Find where the given text appears and provide that cell's center as [X, Y] coordinate. 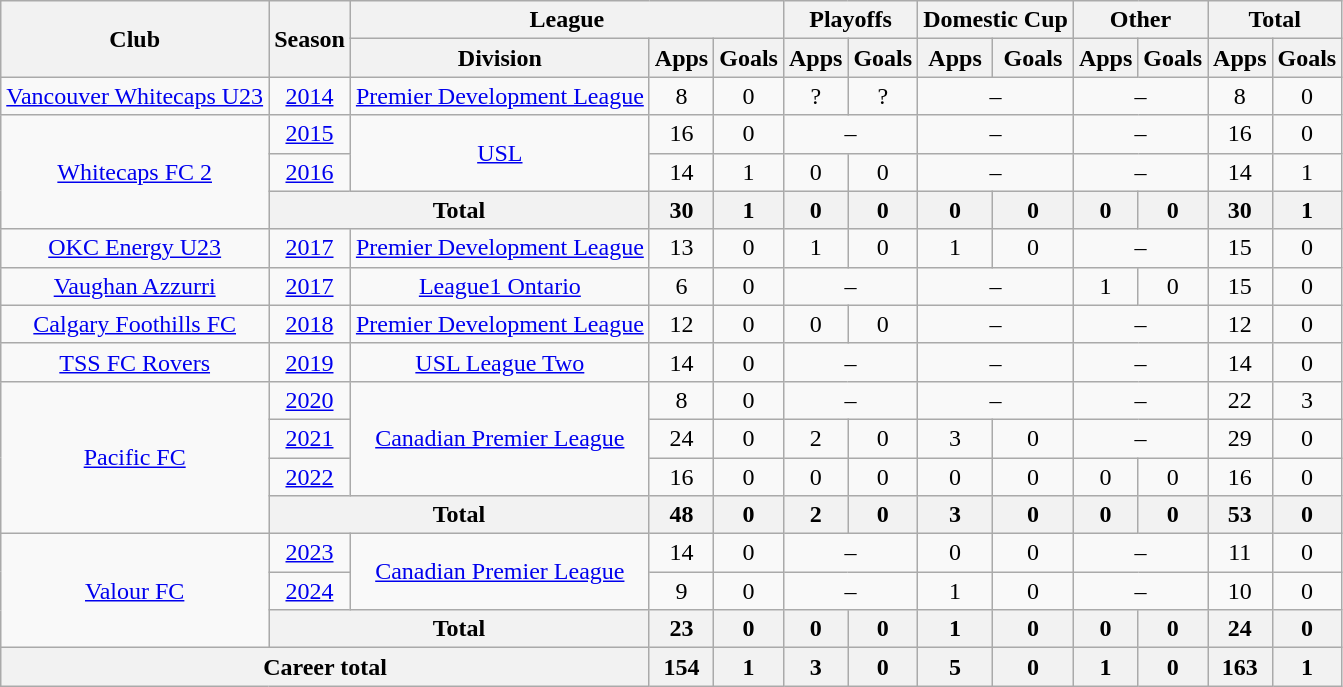
OKC Energy U23 [135, 248]
154 [681, 667]
Season [310, 39]
29 [1240, 438]
2019 [310, 362]
USL League Two [500, 362]
2015 [310, 134]
2014 [310, 96]
10 [1240, 591]
Vaughan Azzurri [135, 286]
6 [681, 286]
2018 [310, 324]
9 [681, 591]
2021 [310, 438]
Domestic Cup [996, 20]
163 [1240, 667]
Other [1140, 20]
23 [681, 629]
2016 [310, 172]
Club [135, 39]
2023 [310, 553]
Vancouver Whitecaps U23 [135, 96]
Calgary Foothills FC [135, 324]
TSS FC Rovers [135, 362]
53 [1240, 515]
11 [1240, 553]
League [566, 20]
2024 [310, 591]
2020 [310, 400]
22 [1240, 400]
Career total [326, 667]
Whitecaps FC 2 [135, 172]
Valour FC [135, 591]
Pacific FC [135, 457]
Division [500, 58]
5 [956, 667]
48 [681, 515]
13 [681, 248]
League1 Ontario [500, 286]
2022 [310, 477]
USL [500, 153]
Playoffs [850, 20]
